Search for the cell housing the specified text and yield its (x, y) center coordinate. 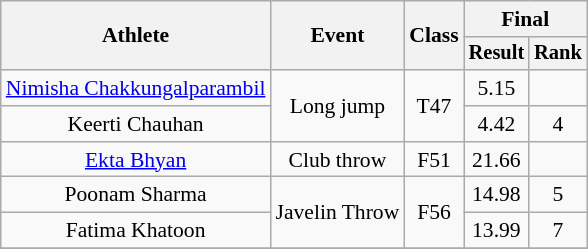
5 (558, 195)
7 (558, 231)
T47 (434, 106)
Fatima Khatoon (136, 231)
Rank (558, 54)
Poonam Sharma (136, 195)
F56 (434, 212)
14.98 (497, 195)
Javelin Throw (337, 212)
13.99 (497, 231)
Event (337, 36)
F51 (434, 160)
Nimisha Chakkungalparambil (136, 88)
Athlete (136, 36)
21.66 (497, 160)
Result (497, 54)
Final (526, 19)
4.42 (497, 124)
Keerti Chauhan (136, 124)
Class (434, 36)
Long jump (337, 106)
Ekta Bhyan (136, 160)
4 (558, 124)
Club throw (337, 160)
5.15 (497, 88)
